Find where the given text appears and provide that cell's center as [x, y] coordinate. 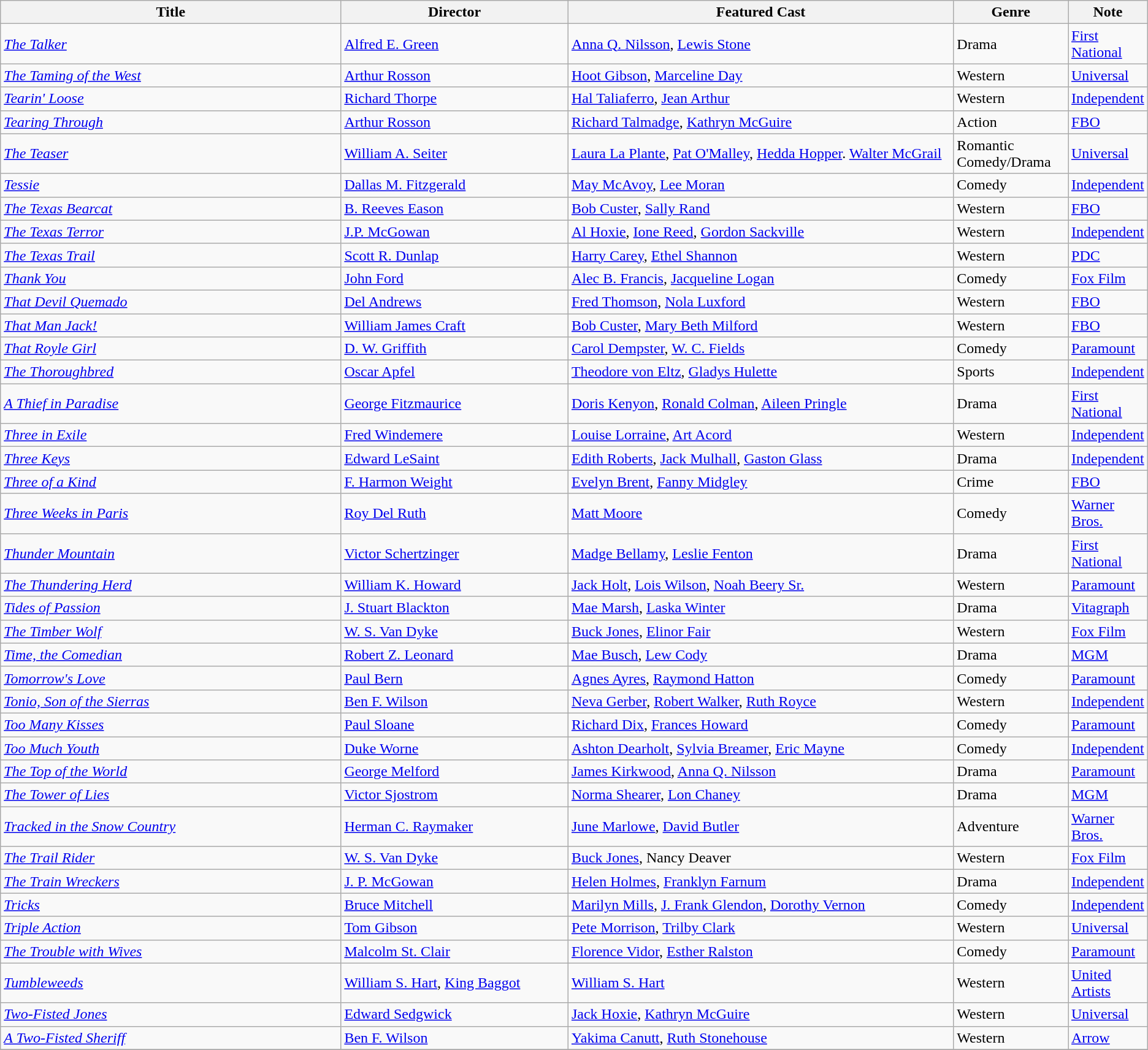
John Ford [455, 278]
Edward Sedgwick [455, 1014]
That Man Jack! [170, 325]
J. P. McGowan [455, 881]
The Talker [170, 44]
Evelyn Brent, Fanny Midgley [760, 482]
Florence Vidor, Esther Ralston [760, 951]
Thank You [170, 278]
Doris Kenyon, Ronald Colman, Aileen Pringle [760, 403]
The Teaser [170, 153]
Bob Custer, Sally Rand [760, 208]
F. Harmon Weight [455, 482]
That Devil Quemado [170, 302]
The Train Wreckers [170, 881]
Buck Jones, Nancy Deaver [760, 858]
Edward LeSaint [455, 458]
Alec B. Francis, Jacqueline Logan [760, 278]
Marilyn Mills, J. Frank Glendon, Dorothy Vernon [760, 905]
Tearing Through [170, 122]
Tracked in the Snow Country [170, 826]
Bob Custer, Mary Beth Milford [760, 325]
Too Much Youth [170, 748]
William S. Hart [760, 983]
Al Hoxie, Ione Reed, Gordon Sackville [760, 232]
Victor Sjostrom [455, 795]
Paul Sloane [455, 725]
Roy Del Ruth [455, 514]
Time, the Comedian [170, 655]
The Texas Trail [170, 255]
George Melford [455, 772]
B. Reeves Eason [455, 208]
William S. Hart, King Baggot [455, 983]
Tides of Passion [170, 608]
Title [170, 12]
William James Craft [455, 325]
That Royle Girl [170, 349]
Oscar Apfel [455, 372]
Romantic Comedy/Drama [1011, 153]
Sports [1011, 372]
J. Stuart Blackton [455, 608]
The Top of the World [170, 772]
The Thundering Herd [170, 585]
Hoot Gibson, Marceline Day [760, 75]
Triple Action [170, 928]
Bruce Mitchell [455, 905]
Too Many Kisses [170, 725]
Pete Morrison, Trilby Clark [760, 928]
Tomorrow's Love [170, 678]
Agnes Ayres, Raymond Hatton [760, 678]
Matt Moore [760, 514]
Fred Windemere [455, 435]
Jack Hoxie, Kathryn McGuire [760, 1014]
A Thief in Paradise [170, 403]
Adventure [1011, 826]
Hal Taliaferro, Jean Arthur [760, 99]
William K. Howard [455, 585]
The Timber Wolf [170, 631]
The Texas Terror [170, 232]
Scott R. Dunlap [455, 255]
Yakima Canutt, Ruth Stonehouse [760, 1038]
Three of a Kind [170, 482]
The Thoroughbred [170, 372]
Carol Dempster, W. C. Fields [760, 349]
Laura La Plante, Pat O'Malley, Hedda Hopper. Walter McGrail [760, 153]
James Kirkwood, Anna Q. Nilsson [760, 772]
Genre [1011, 12]
Jack Holt, Lois Wilson, Noah Beery Sr. [760, 585]
Malcolm St. Clair [455, 951]
Norma Shearer, Lon Chaney [760, 795]
Mae Busch, Lew Cody [760, 655]
Neva Gerber, Robert Walker, Ruth Royce [760, 701]
Buck Jones, Elinor Fair [760, 631]
George Fitzmaurice [455, 403]
The Tower of Lies [170, 795]
Featured Cast [760, 12]
Richard Dix, Frances Howard [760, 725]
Three Weeks in Paris [170, 514]
Tom Gibson [455, 928]
Tumbleweeds [170, 983]
Dallas M. Fitzgerald [455, 185]
Three in Exile [170, 435]
Theodore von Eltz, Gladys Hulette [760, 372]
June Marlowe, David Butler [760, 826]
The Trail Rider [170, 858]
Ashton Dearholt, Sylvia Breamer, Eric Mayne [760, 748]
PDC [1108, 255]
Tonio, Son of the Sierras [170, 701]
Fred Thomson, Nola Luxford [760, 302]
A Two-Fisted Sheriff [170, 1038]
William A. Seiter [455, 153]
Tessie [170, 185]
May McAvoy, Lee Moran [760, 185]
Harry Carey, Ethel Shannon [760, 255]
Note [1108, 12]
Helen Holmes, Franklyn Farnum [760, 881]
Duke Worne [455, 748]
Vitagraph [1108, 608]
Three Keys [170, 458]
Alfred E. Green [455, 44]
Director [455, 12]
Action [1011, 122]
Tricks [170, 905]
Two-Fisted Jones [170, 1014]
Paul Bern [455, 678]
Herman C. Raymaker [455, 826]
Thunder Mountain [170, 553]
J.P. McGowan [455, 232]
Robert Z. Leonard [455, 655]
Louise Lorraine, Art Acord [760, 435]
Richard Thorpe [455, 99]
Victor Schertzinger [455, 553]
Richard Talmadge, Kathryn McGuire [760, 122]
Crime [1011, 482]
Tearin' Loose [170, 99]
The Texas Bearcat [170, 208]
Mae Marsh, Laska Winter [760, 608]
The Trouble with Wives [170, 951]
Edith Roberts, Jack Mulhall, Gaston Glass [760, 458]
Madge Bellamy, Leslie Fenton [760, 553]
Anna Q. Nilsson, Lewis Stone [760, 44]
United Artists [1108, 983]
Arrow [1108, 1038]
D. W. Griffith [455, 349]
The Taming of the West [170, 75]
Del Andrews [455, 302]
